Provide the [x, y] coordinate of the cell's center where the given text is located.  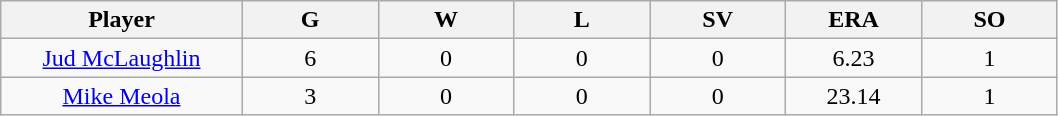
SO [989, 20]
G [310, 20]
6 [310, 58]
ERA [854, 20]
Player [122, 20]
6.23 [854, 58]
W [446, 20]
23.14 [854, 96]
3 [310, 96]
L [582, 20]
Jud McLaughlin [122, 58]
Mike Meola [122, 96]
SV [718, 20]
